Detect which cell encompasses the target text, then output its (x, y) center coordinate. 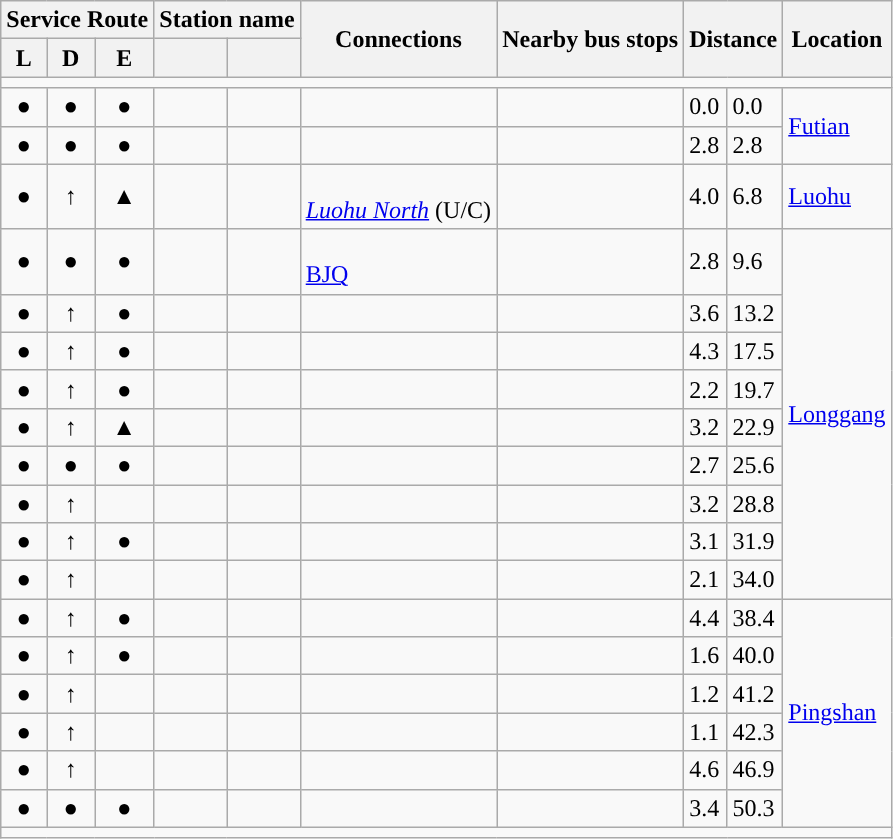
6.8 (755, 196)
19.7 (755, 389)
Luohu North (U/C) (398, 196)
42.3 (755, 732)
34.0 (755, 580)
Station name (227, 20)
Futian (837, 126)
Longgang (837, 414)
41.2 (755, 694)
E (124, 58)
2.1 (706, 580)
Connections (398, 39)
Service Route (78, 20)
L (24, 58)
BJQ (398, 262)
13.2 (755, 313)
25.6 (755, 465)
9.6 (755, 262)
4.0 (706, 196)
4.6 (706, 770)
1.2 (706, 694)
Location (837, 39)
4.4 (706, 618)
2.2 (706, 389)
28.8 (755, 503)
38.4 (755, 618)
31.9 (755, 542)
Distance (734, 39)
4.3 (706, 351)
50.3 (755, 808)
3.4 (706, 808)
3.1 (706, 542)
3.6 (706, 313)
46.9 (755, 770)
Nearby bus stops (590, 39)
Luohu (837, 196)
1.6 (706, 656)
Pingshan (837, 713)
22.9 (755, 427)
1.1 (706, 732)
2.7 (706, 465)
17.5 (755, 351)
40.0 (755, 656)
D (71, 58)
